Extract the [X, Y] coordinate from the center of the cell holding the provided text.  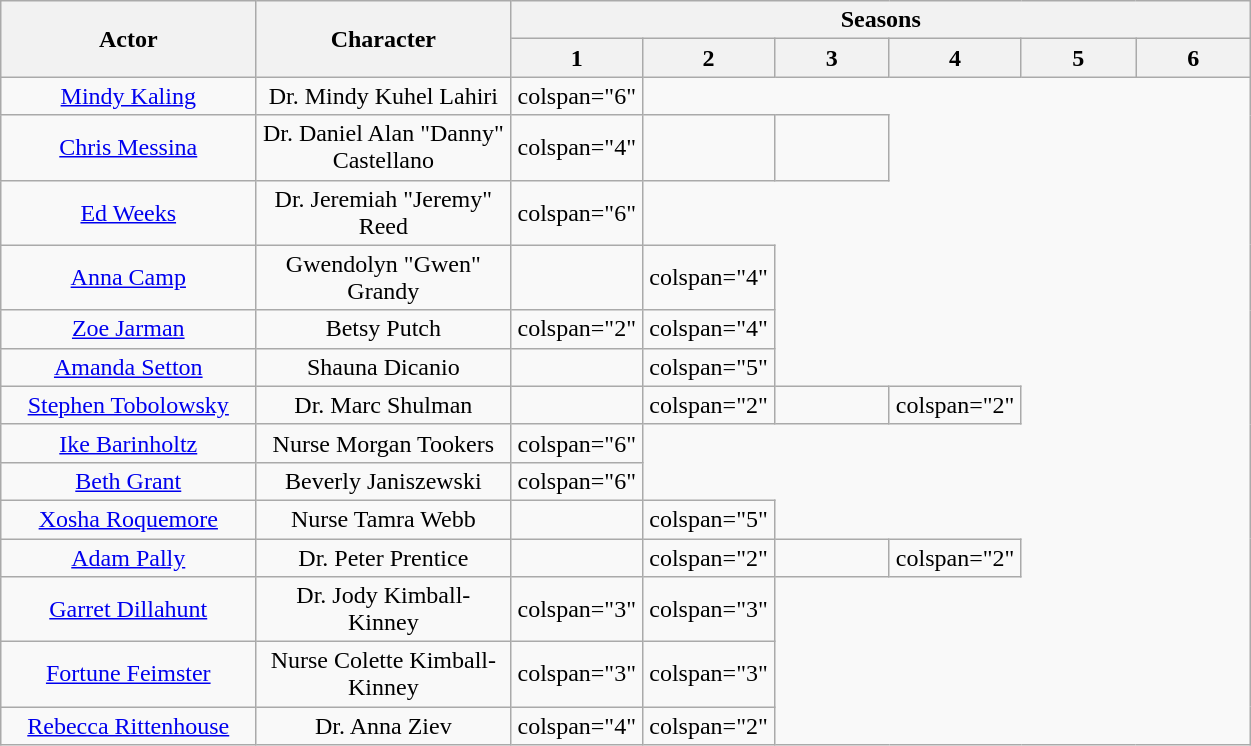
Dr. Jody Kimball-Kinney [384, 610]
Dr. Peter Prentice [384, 557]
Actor [128, 39]
Chris Messina [128, 148]
Beverly Janiszewski [384, 481]
Fortune Feimster [128, 674]
Nurse Tamra Webb [384, 519]
Garret Dillahunt [128, 610]
6 [1194, 58]
Dr. Marc Shulman [384, 405]
Character [384, 39]
Nurse Morgan Tookers [384, 443]
Rebecca Rittenhouse [128, 726]
Dr. Jeremiah "Jeremy" Reed [384, 212]
Mindy Kaling [128, 96]
Dr. Anna Ziev [384, 726]
Beth Grant [128, 481]
3 [832, 58]
Dr. Mindy Kuhel Lahiri [384, 96]
Gwendolyn "Gwen" Grandy [384, 278]
Seasons [881, 20]
Adam Pally [128, 557]
Dr. Daniel Alan "Danny" Castellano [384, 148]
Anna Camp [128, 278]
2 [709, 58]
Xosha Roquemore [128, 519]
Betsy Putch [384, 329]
4 [955, 58]
1 [577, 58]
Shauna Dicanio [384, 367]
Amanda Setton [128, 367]
Zoe Jarman [128, 329]
Stephen Tobolowsky [128, 405]
Nurse Colette Kimball-Kinney [384, 674]
Ed Weeks [128, 212]
5 [1078, 58]
Ike Barinholtz [128, 443]
